Identify which cell holds the provided text, then report its [x, y] central coordinate. 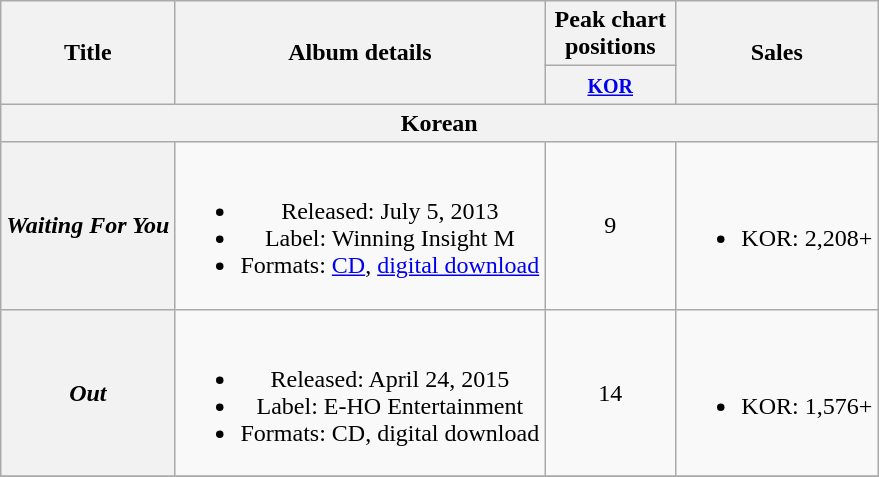
Released: July 5, 2013Label: Winning Insight MFormats: CD, digital download [360, 226]
KOR: 1,576+ [777, 392]
Korean [440, 123]
Released: April 24, 2015Label: E-HO EntertainmentFormats: CD, digital download [360, 392]
Peak chart positions [610, 34]
Out [88, 392]
Waiting For You [88, 226]
Sales [777, 52]
KOR [610, 85]
Title [88, 52]
Album details [360, 52]
14 [610, 392]
9 [610, 226]
KOR: 2,208+ [777, 226]
